Scan for the cell matching the given text and deliver its (X, Y) coordinate at center. 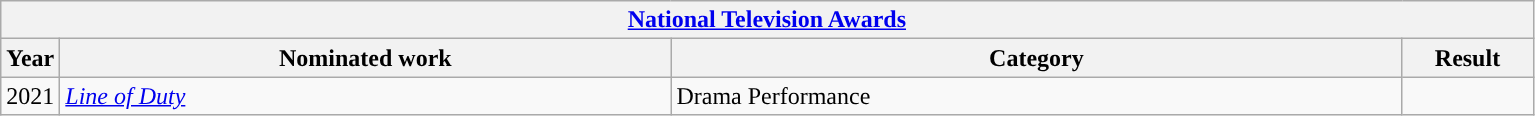
Line of Duty (366, 96)
2021 (30, 96)
Nominated work (366, 58)
Result (1468, 58)
Year (30, 58)
Drama Performance (1036, 96)
National Television Awards (767, 20)
Category (1036, 58)
